Provide the [x, y] coordinate of the cell's center where the given text is located.  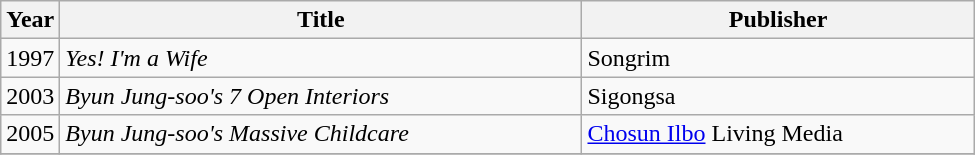
Year [30, 20]
Chosun Ilbo Living Media [778, 134]
Sigongsa [778, 96]
Title [321, 20]
Yes! I'm a Wife [321, 58]
2003 [30, 96]
Byun Jung-soo's Massive Childcare [321, 134]
1997 [30, 58]
Byun Jung-soo's 7 Open Interiors [321, 96]
Songrim [778, 58]
Publisher [778, 20]
2005 [30, 134]
